Pinpoint the cell where the given text exists, returning its [X, Y] midpoint coordinate. 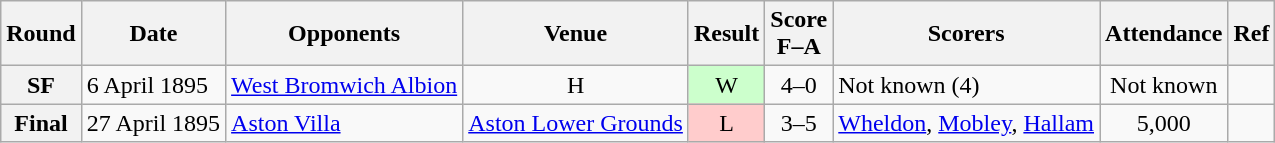
4–0 [799, 85]
Not known (4) [966, 85]
SF [41, 85]
Date [153, 34]
3–5 [799, 123]
27 April 1895 [153, 123]
6 April 1895 [153, 85]
H [576, 85]
Wheldon, Mobley, Hallam [966, 123]
Result [726, 34]
Venue [576, 34]
Aston Lower Grounds [576, 123]
L [726, 123]
5,000 [1164, 123]
Not known [1164, 85]
Attendance [1164, 34]
Scorers [966, 34]
ScoreF–A [799, 34]
Round [41, 34]
West Bromwich Albion [344, 85]
Aston Villa [344, 123]
Opponents [344, 34]
W [726, 85]
Final [41, 123]
Ref [1252, 34]
